Detect which cell encompasses the target text, then output its [x, y] center coordinate. 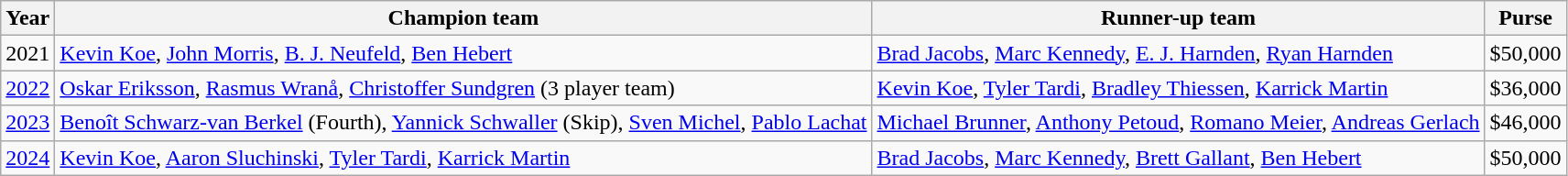
Benoît Schwarz-van Berkel (Fourth), Yannick Schwaller (Skip), Sven Michel, Pablo Lachat [463, 123]
2021 [27, 53]
Kevin Koe, John Morris, B. J. Neufeld, Ben Hebert [463, 53]
2024 [27, 158]
Year [27, 18]
2023 [27, 123]
Runner-up team [1178, 18]
Oskar Eriksson, Rasmus Wranå, Christoffer Sundgren (3 player team) [463, 88]
Purse [1526, 18]
Champion team [463, 18]
Kevin Koe, Tyler Tardi, Bradley Thiessen, Karrick Martin [1178, 88]
2022 [27, 88]
Brad Jacobs, Marc Kennedy, Brett Gallant, Ben Hebert [1178, 158]
Kevin Koe, Aaron Sluchinski, Tyler Tardi, Karrick Martin [463, 158]
$36,000 [1526, 88]
Michael Brunner, Anthony Petoud, Romano Meier, Andreas Gerlach [1178, 123]
Brad Jacobs, Marc Kennedy, E. J. Harnden, Ryan Harnden [1178, 53]
$46,000 [1526, 123]
